Extract the (x, y) coordinate from the center of the cell holding the provided text.  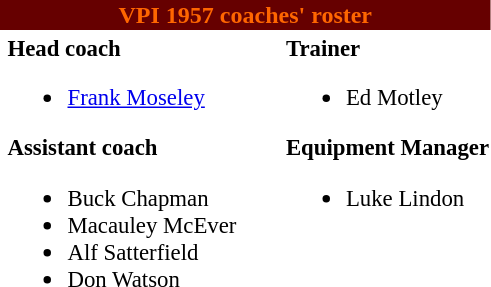
VPI 1957 coaches' roster (246, 15)
